From the cell containing the given text, extract its center point as (X, Y) coordinate. 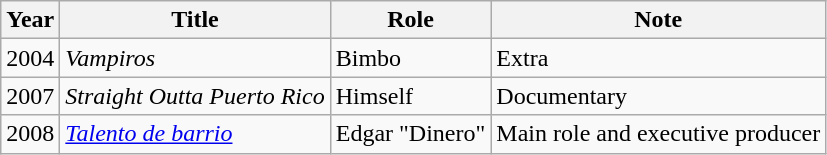
Bimbo (410, 58)
Year (30, 20)
Himself (410, 96)
Documentary (658, 96)
Extra (658, 58)
2004 (30, 58)
Note (658, 20)
Main role and executive producer (658, 134)
Role (410, 20)
2007 (30, 96)
Straight Outta Puerto Rico (195, 96)
Edgar "Dinero" (410, 134)
Vampiros (195, 58)
Talento de barrio (195, 134)
2008 (30, 134)
Title (195, 20)
